Find where the given text appears and provide that cell's center as (X, Y) coordinate. 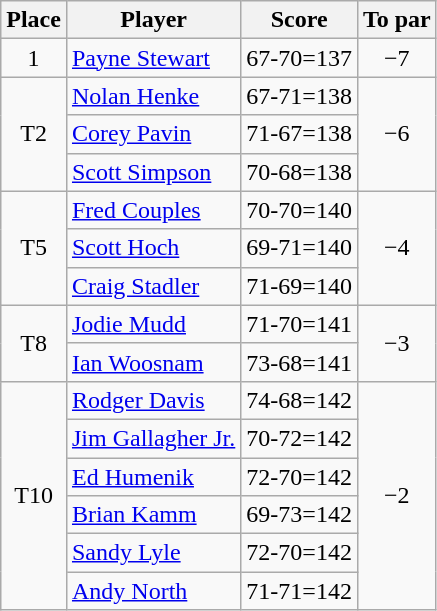
69-73=142 (300, 515)
71-67=138 (300, 134)
T5 (34, 248)
Andy North (153, 591)
Scott Simpson (153, 172)
Sandy Lyle (153, 553)
Scott Hoch (153, 248)
70-72=142 (300, 438)
To par (396, 20)
Craig Stadler (153, 286)
−4 (396, 248)
Jodie Mudd (153, 324)
T2 (34, 134)
Corey Pavin (153, 134)
−7 (396, 58)
Nolan Henke (153, 96)
Fred Couples (153, 210)
Rodger Davis (153, 400)
T8 (34, 343)
69-71=140 (300, 248)
71-71=142 (300, 591)
74-68=142 (300, 400)
70-70=140 (300, 210)
−2 (396, 495)
67-70=137 (300, 58)
71-69=140 (300, 286)
Payne Stewart (153, 58)
Score (300, 20)
Place (34, 20)
Ed Humenik (153, 477)
Jim Gallagher Jr. (153, 438)
Ian Woosnam (153, 362)
−3 (396, 343)
67-71=138 (300, 96)
70-68=138 (300, 172)
73-68=141 (300, 362)
T10 (34, 495)
71-70=141 (300, 324)
1 (34, 58)
−6 (396, 134)
Player (153, 20)
Brian Kamm (153, 515)
